For the text-containing cell, return its midpoint in [x, y] coordinate format. 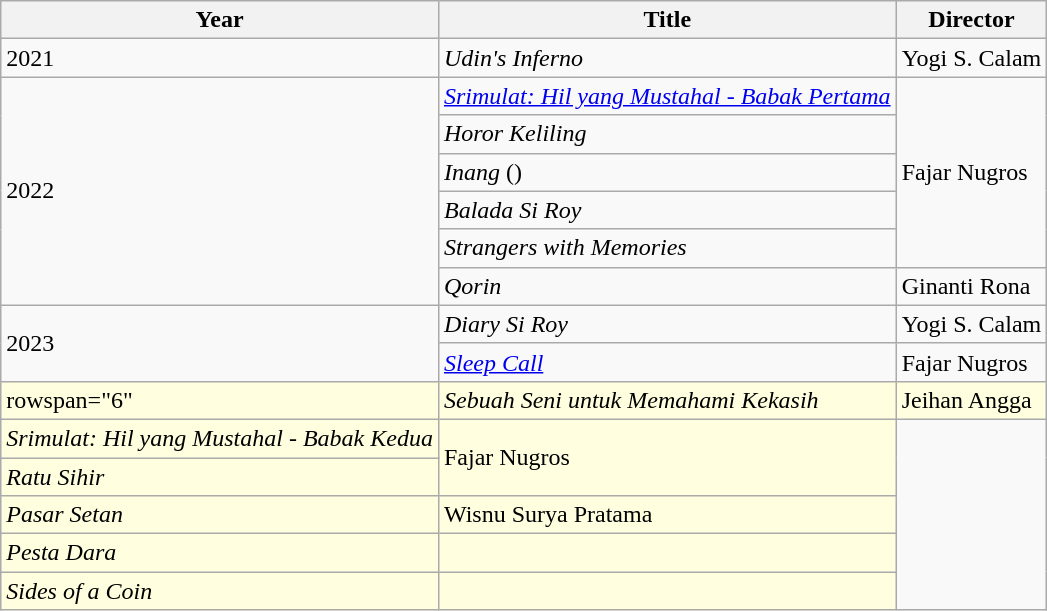
Sebuah Seni untuk Memahami Kekasih [667, 400]
Ratu Sihir [220, 477]
Srimulat: Hil yang Mustahal - Babak Kedua [220, 438]
2023 [220, 343]
Year [220, 20]
Qorin [667, 286]
Pasar Setan [220, 515]
Horor Keliling [667, 134]
Udin's Inferno [667, 58]
Diary Si Roy [667, 324]
Director [972, 20]
Pesta Dara [220, 553]
2022 [220, 191]
Sides of a Coin [220, 591]
Inang () [667, 172]
Sleep Call [667, 362]
rowspan="6" [220, 400]
Srimulat: Hil yang Mustahal - Babak Pertama [667, 96]
Title [667, 20]
2021 [220, 58]
Jeihan Angga [972, 400]
Strangers with Memories [667, 248]
Balada Si Roy [667, 210]
Wisnu Surya Pratama [667, 515]
Ginanti Rona [972, 286]
